Locate the cell with the specified text and output its (X, Y) center coordinate. 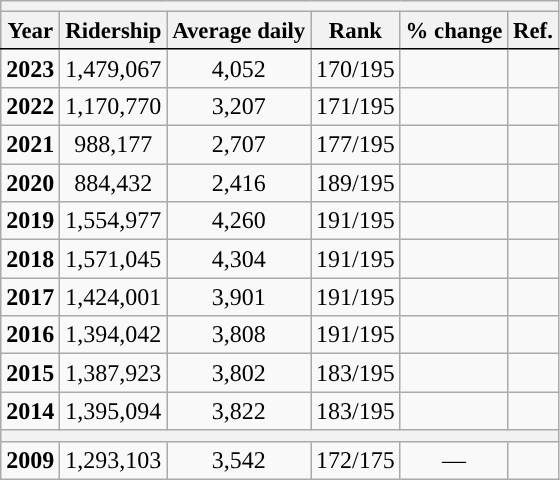
3,901 (239, 297)
1,424,001 (114, 297)
Ridership (114, 31)
2022 (30, 106)
171/195 (356, 106)
1,554,977 (114, 221)
3,542 (239, 460)
1,571,045 (114, 259)
2,416 (239, 183)
% change (454, 31)
1,479,067 (114, 68)
2009 (30, 460)
2015 (30, 373)
3,808 (239, 335)
172/175 (356, 460)
— (454, 460)
189/195 (356, 183)
2016 (30, 335)
Average daily (239, 31)
4,052 (239, 68)
2,707 (239, 145)
Rank (356, 31)
Ref. (533, 31)
2017 (30, 297)
Year (30, 31)
988,177 (114, 145)
2014 (30, 411)
3,207 (239, 106)
2021 (30, 145)
1,394,042 (114, 335)
1,395,094 (114, 411)
3,802 (239, 373)
3,822 (239, 411)
1,170,770 (114, 106)
2018 (30, 259)
4,304 (239, 259)
2020 (30, 183)
2019 (30, 221)
170/195 (356, 68)
177/195 (356, 145)
1,293,103 (114, 460)
1,387,923 (114, 373)
4,260 (239, 221)
2023 (30, 68)
884,432 (114, 183)
